Scan for the cell matching the given text and deliver its [x, y] coordinate at center. 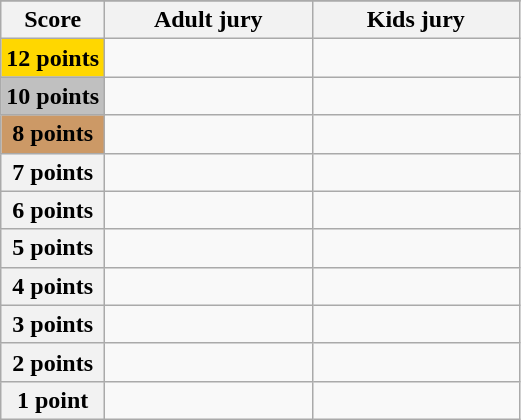
3 points [53, 324]
8 points [53, 134]
2 points [53, 362]
1 point [53, 400]
Adult jury [209, 20]
Kids jury [416, 20]
7 points [53, 172]
5 points [53, 248]
Score [53, 20]
10 points [53, 96]
4 points [53, 286]
6 points [53, 210]
12 points [53, 58]
